Capture the cell that displays the provided text and extract its [x, y] central coordinate. 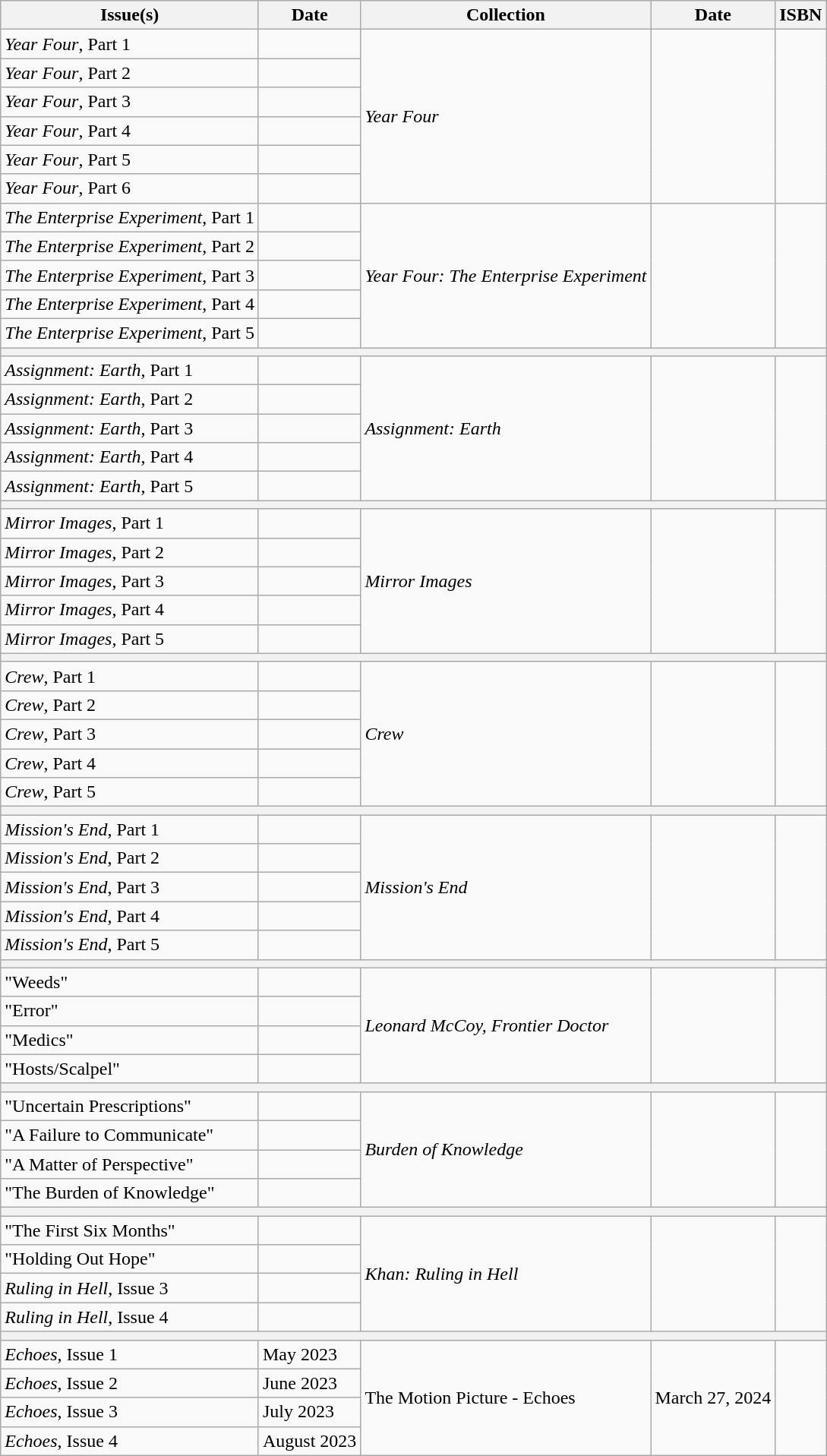
Year Four [506, 116]
Mirror Images, Part 4 [130, 610]
Burden of Knowledge [506, 1149]
June 2023 [309, 1383]
Issue(s) [130, 15]
The Enterprise Experiment, Part 1 [130, 217]
Assignment: Earth, Part 2 [130, 400]
"Hosts/Scalpel" [130, 1069]
Mission's End, Part 2 [130, 858]
Echoes, Issue 3 [130, 1412]
Assignment: Earth, Part 3 [130, 428]
The Enterprise Experiment, Part 3 [130, 275]
"A Matter of Perspective" [130, 1164]
Crew, Part 3 [130, 734]
Mirror Images, Part 2 [130, 552]
Year Four: The Enterprise Experiment [506, 275]
Echoes, Issue 4 [130, 1441]
Collection [506, 15]
"Weeds" [130, 982]
Crew, Part 2 [130, 705]
Crew, Part 4 [130, 763]
Year Four, Part 2 [130, 73]
May 2023 [309, 1354]
The Enterprise Experiment, Part 2 [130, 246]
Year Four, Part 5 [130, 159]
Crew, Part 1 [130, 676]
The Motion Picture - Echoes [506, 1398]
Year Four, Part 4 [130, 131]
Mission's End [506, 887]
July 2023 [309, 1412]
"A Failure to Communicate" [130, 1135]
Crew, Part 5 [130, 792]
Assignment: Earth, Part 1 [130, 371]
Year Four, Part 6 [130, 188]
"Error" [130, 1011]
Echoes, Issue 1 [130, 1354]
August 2023 [309, 1441]
Mirror Images, Part 5 [130, 639]
Assignment: Earth, Part 4 [130, 457]
Mirror Images, Part 3 [130, 581]
Ruling in Hell, Issue 4 [130, 1317]
Mission's End, Part 3 [130, 887]
March 27, 2024 [713, 1398]
Khan: Ruling in Hell [506, 1274]
"Holding Out Hope" [130, 1259]
Assignment: Earth [506, 428]
Crew [506, 734]
Assignment: Earth, Part 5 [130, 486]
Leonard McCoy, Frontier Doctor [506, 1025]
"Uncertain Prescriptions" [130, 1106]
ISBN [800, 15]
Ruling in Hell, Issue 3 [130, 1288]
Year Four, Part 1 [130, 44]
Mission's End, Part 5 [130, 945]
"The First Six Months" [130, 1230]
"Medics" [130, 1040]
Mission's End, Part 1 [130, 829]
"The Burden of Knowledge" [130, 1193]
The Enterprise Experiment, Part 5 [130, 333]
Mission's End, Part 4 [130, 916]
Mirror Images, Part 1 [130, 523]
Mirror Images [506, 581]
Echoes, Issue 2 [130, 1383]
Year Four, Part 3 [130, 102]
The Enterprise Experiment, Part 4 [130, 304]
